Search for the cell housing the specified text and yield its (x, y) center coordinate. 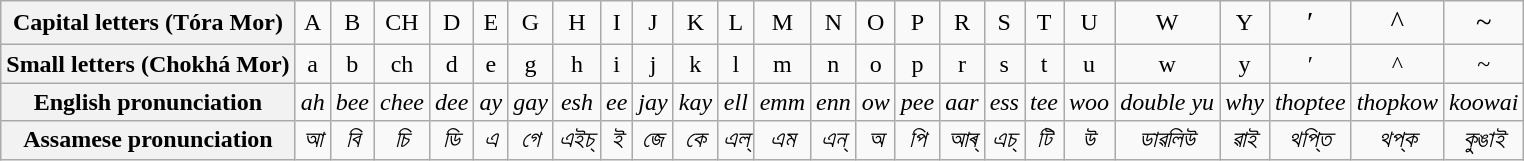
U (1090, 23)
chee (402, 102)
A (312, 23)
I (616, 23)
উ (1090, 140)
kay (695, 102)
s (1004, 64)
w (1168, 64)
বি (352, 140)
ch (402, 64)
pee (917, 102)
ডি (452, 140)
আৰ্ (962, 140)
থপ্তি (1310, 140)
thopkow (1397, 102)
j (653, 64)
why (1245, 102)
P (917, 23)
H (576, 23)
woo (1090, 102)
T (1044, 23)
J (653, 23)
ell (736, 102)
B (352, 23)
emm (782, 102)
এল্ (736, 140)
enn (834, 102)
u (1090, 64)
কে (695, 140)
ৱাই (1245, 140)
চি (402, 140)
t (1044, 64)
K (695, 23)
D (452, 23)
R (962, 23)
ডাৱলিউ (1168, 140)
ee (616, 102)
ess (1004, 102)
o (876, 64)
ay (491, 102)
M (782, 23)
dee (452, 102)
N (834, 23)
b (352, 64)
Small letters (Chokhá Mor) (148, 64)
O (876, 23)
পি (917, 140)
i (616, 64)
h (576, 64)
E (491, 23)
এইচ্ (576, 140)
অ (876, 140)
L (736, 23)
English pronunciation (148, 102)
gay (531, 102)
Capital letters (Tóra Mor) (148, 23)
y (1245, 64)
G (531, 23)
টি (1044, 140)
ow (876, 102)
কুঙাই (1483, 140)
ই (616, 140)
W (1168, 23)
Assamese pronunciation (148, 140)
এম (782, 140)
S (1004, 23)
jay (653, 102)
এচ্ (1004, 140)
a (312, 64)
koowai (1483, 102)
tee (1044, 102)
এ (491, 140)
গে (531, 140)
e (491, 64)
l (736, 64)
m (782, 64)
n (834, 64)
ah (312, 102)
r (962, 64)
double yu (1168, 102)
aar (962, 102)
জে (653, 140)
Y (1245, 23)
থপ্ক (1397, 140)
p (917, 64)
g (531, 64)
bee (352, 102)
d (452, 64)
এন্ (834, 140)
CH (402, 23)
thoptee (1310, 102)
esh (576, 102)
k (695, 64)
আ (312, 140)
